Return [x, y] of the center of cell containing provided text 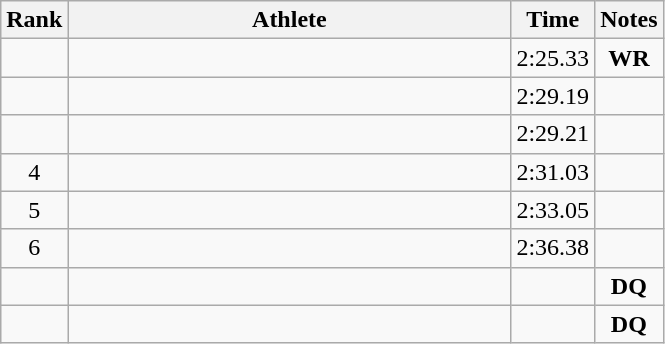
2:31.03 [553, 172]
4 [34, 172]
2:36.38 [553, 248]
6 [34, 248]
Notes [629, 20]
5 [34, 210]
Time [553, 20]
2:29.19 [553, 96]
Athlete [290, 20]
2:25.33 [553, 58]
2:29.21 [553, 134]
2:33.05 [553, 210]
WR [629, 58]
Rank [34, 20]
